Locate the cell with the specified text and output its [X, Y] center coordinate. 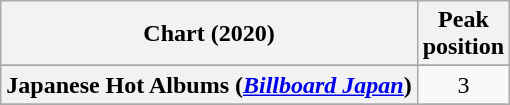
3 [463, 85]
Chart (2020) [209, 34]
Peakposition [463, 34]
Japanese Hot Albums (Billboard Japan) [209, 85]
